Detect which cell encompasses the target text, then output its (x, y) center coordinate. 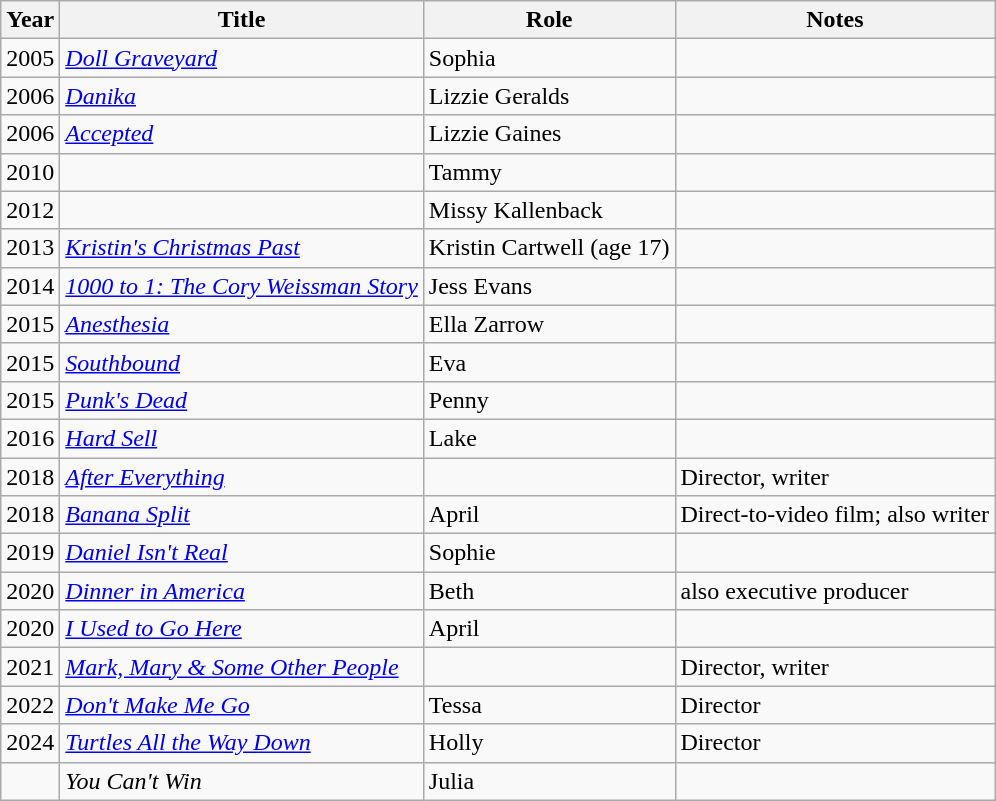
Banana Split (242, 515)
2005 (30, 58)
Jess Evans (549, 286)
Don't Make Me Go (242, 705)
Beth (549, 591)
Direct-to-video film; also writer (835, 515)
Lake (549, 438)
Daniel Isn't Real (242, 553)
2014 (30, 286)
Hard Sell (242, 438)
After Everything (242, 477)
Punk's Dead (242, 400)
Tammy (549, 172)
Missy Kallenback (549, 210)
Tessa (549, 705)
also executive producer (835, 591)
Holly (549, 743)
2012 (30, 210)
Julia (549, 781)
Southbound (242, 362)
Penny (549, 400)
2010 (30, 172)
2016 (30, 438)
Kristin's Christmas Past (242, 248)
Role (549, 20)
Lizzie Gaines (549, 134)
Sophie (549, 553)
Turtles All the Way Down (242, 743)
Lizzie Geralds (549, 96)
2013 (30, 248)
2019 (30, 553)
2022 (30, 705)
Anesthesia (242, 324)
Eva (549, 362)
Ella Zarrow (549, 324)
Doll Graveyard (242, 58)
Accepted (242, 134)
Kristin Cartwell (age 17) (549, 248)
2024 (30, 743)
Year (30, 20)
1000 to 1: The Cory Weissman Story (242, 286)
I Used to Go Here (242, 629)
Mark, Mary & Some Other People (242, 667)
Title (242, 20)
Danika (242, 96)
2021 (30, 667)
Dinner in America (242, 591)
Sophia (549, 58)
You Can't Win (242, 781)
Notes (835, 20)
